Identify which cell holds the provided text, then report its (x, y) central coordinate. 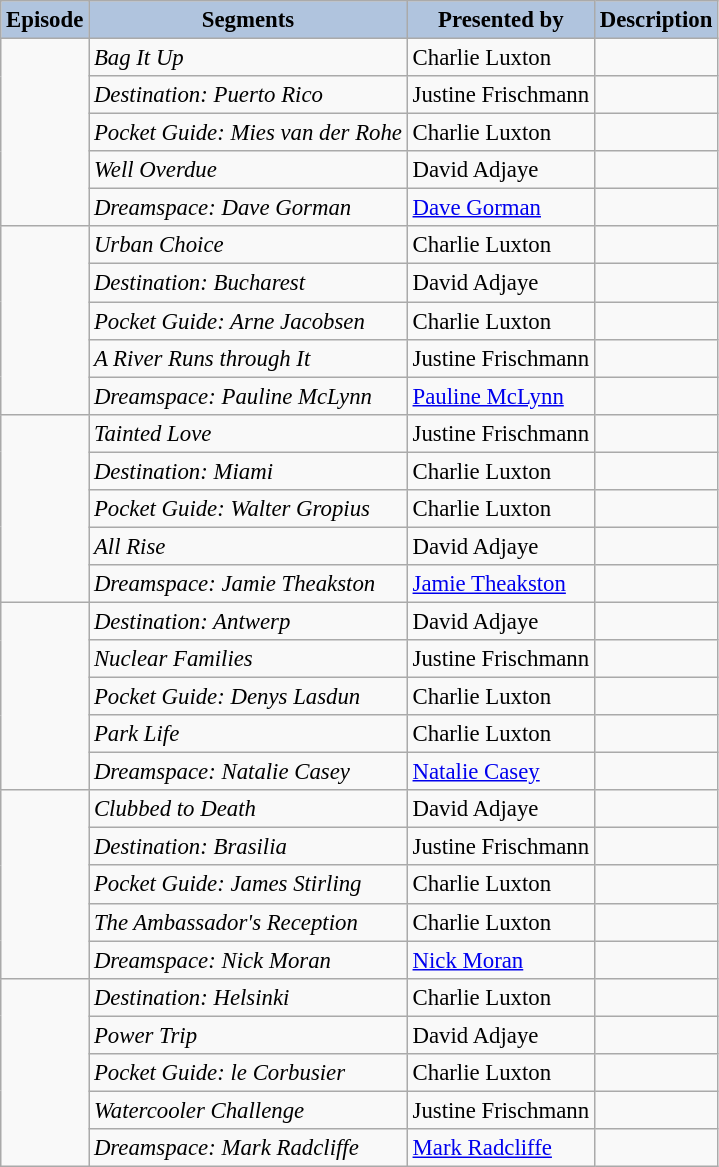
Pocket Guide: Arne Jacobsen (248, 321)
Dreamspace: Jamie Theakston (248, 584)
Well Overdue (248, 170)
Dreamspace: Nick Moran (248, 960)
Pocket Guide: Walter Gropius (248, 509)
Dave Gorman (500, 208)
Pocket Guide: le Corbusier (248, 1073)
Nick Moran (500, 960)
Natalie Casey (500, 772)
Pocket Guide: Denys Lasdun (248, 697)
The Ambassador's Reception (248, 922)
Power Trip (248, 1035)
Description (656, 20)
All Rise (248, 546)
Segments (248, 20)
Pocket Guide: James Stirling (248, 885)
Episode (45, 20)
Urban Choice (248, 245)
Pocket Guide: Mies van der Rohe (248, 133)
Destination: Helsinki (248, 997)
Nuclear Families (248, 659)
Clubbed to Death (248, 809)
A River Runs through It (248, 358)
Dreamspace: Pauline McLynn (248, 396)
Destination: Brasilia (248, 847)
Dreamspace: Natalie Casey (248, 772)
Dreamspace: Dave Gorman (248, 208)
Destination: Puerto Rico (248, 95)
Presented by (500, 20)
Destination: Miami (248, 471)
Destination: Antwerp (248, 621)
Bag It Up (248, 58)
Jamie Theakston (500, 584)
Pauline McLynn (500, 396)
Park Life (248, 734)
Mark Radcliffe (500, 1148)
Destination: Bucharest (248, 283)
Dreamspace: Mark Radcliffe (248, 1148)
Tainted Love (248, 433)
Watercooler Challenge (248, 1110)
